Return [X, Y] of the center of cell containing provided text 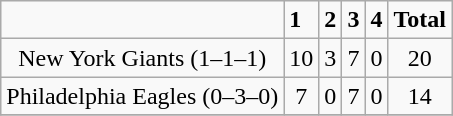
Total [420, 20]
10 [302, 58]
Philadelphia Eagles (0–3–0) [142, 96]
New York Giants (1–1–1) [142, 58]
2 [330, 20]
20 [420, 58]
14 [420, 96]
4 [376, 20]
1 [302, 20]
